Return (x, y) of the center of cell containing provided text 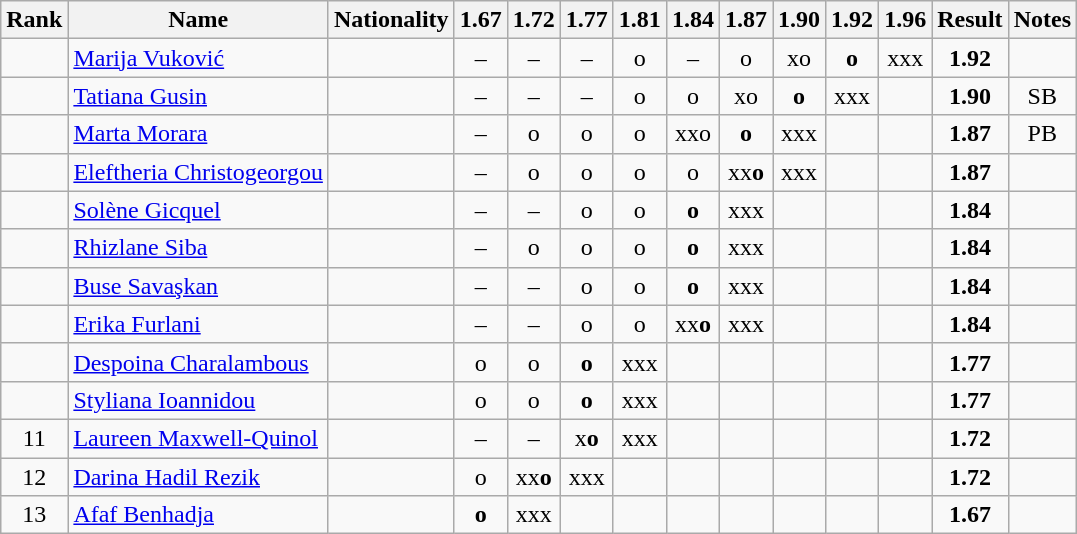
Eleftheria Christogeorgou (198, 172)
Erika Furlani (198, 324)
Tatiana Gusin (198, 96)
SB (1042, 96)
Styliana Ioannidou (198, 400)
Marta Morara (198, 134)
11 (34, 438)
Result (970, 20)
PB (1042, 134)
Solène Gicquel (198, 210)
Afaf Benhadja (198, 515)
Laureen Maxwell-Quinol (198, 438)
1.81 (640, 20)
12 (34, 477)
Marija Vuković (198, 58)
Name (198, 20)
13 (34, 515)
Notes (1042, 20)
Darina Hadil Rezik (198, 477)
Buse Savaşkan (198, 286)
Rhizlane Siba (198, 248)
Rank (34, 20)
Despoina Charalambous (198, 362)
Nationality (391, 20)
1.96 (906, 20)
